For the text-containing cell, return its midpoint in (x, y) coordinate format. 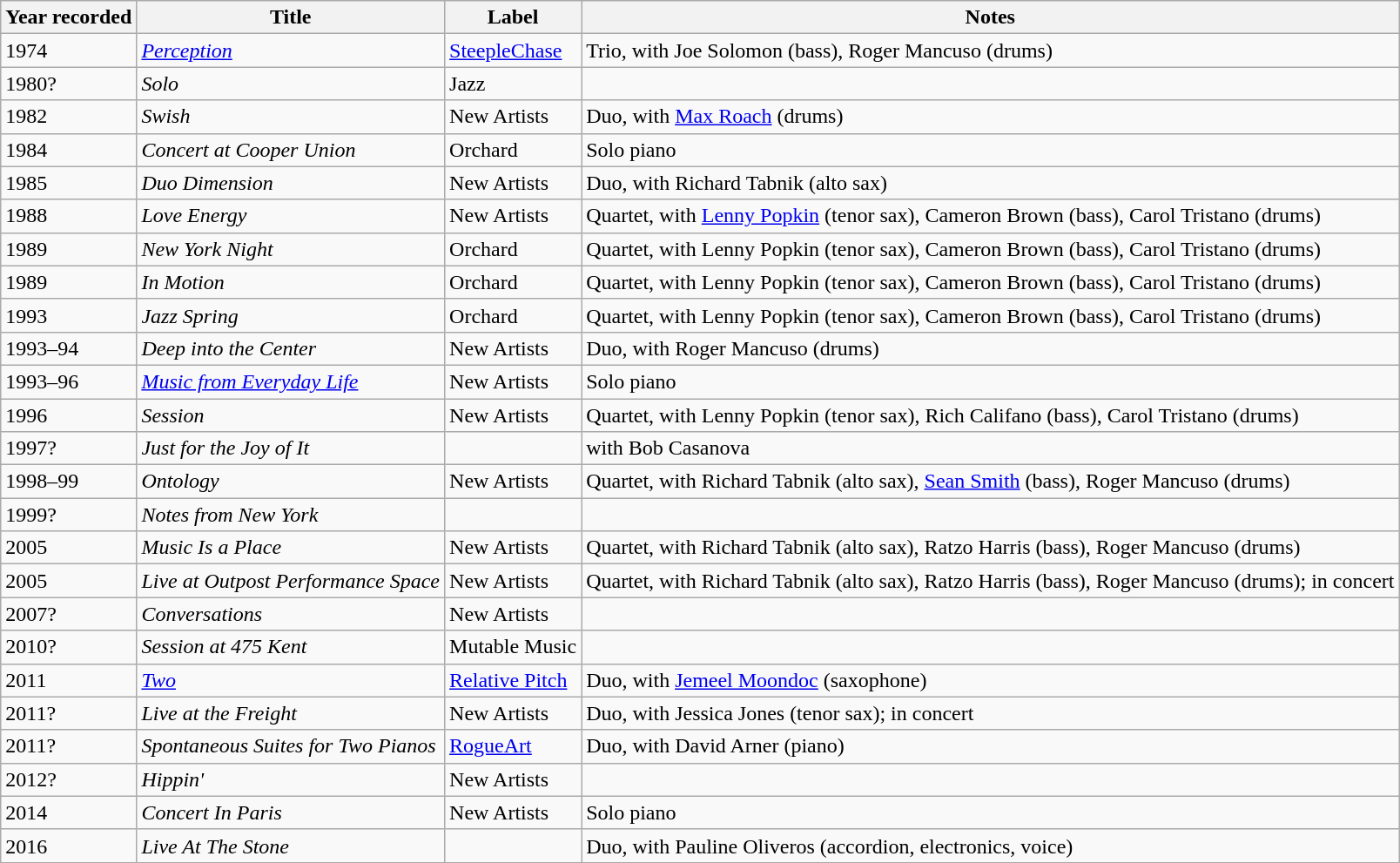
Just for the Joy of It (291, 448)
2011 (69, 680)
Duo, with Jemeel Moondoc (saxophone) (991, 680)
Music Is a Place (291, 548)
Duo, with Richard Tabnik (alto sax) (991, 183)
1998–99 (69, 482)
Music from Everyday Life (291, 381)
Session (291, 415)
Jazz (514, 84)
1985 (69, 183)
Deep into the Center (291, 348)
1982 (69, 117)
Title (291, 17)
Live at the Freight (291, 713)
1974 (69, 51)
In Motion (291, 282)
Love Energy (291, 216)
Session at 475 Kent (291, 647)
Label (514, 17)
Notes (991, 17)
1993 (69, 315)
2016 (69, 846)
Notes from New York (291, 515)
Year recorded (69, 17)
Duo, with Roger Mancuso (drums) (991, 348)
Trio, with Joe Solomon (bass), Roger Mancuso (drums) (991, 51)
Live at Outpost Performance Space (291, 581)
1996 (69, 415)
2014 (69, 812)
Quartet, with Richard Tabnik (alto sax), Ratzo Harris (bass), Roger Mancuso (drums); in concert (991, 581)
New York Night (291, 249)
Relative Pitch (514, 680)
Concert In Paris (291, 812)
Quartet, with Richard Tabnik (alto sax), Ratzo Harris (bass), Roger Mancuso (drums) (991, 548)
Duo, with David Arner (piano) (991, 746)
1993–96 (69, 381)
with Bob Casanova (991, 448)
Duo, with Pauline Oliveros (accordion, electronics, voice) (991, 846)
Duo, with Max Roach (drums) (991, 117)
Conversations (291, 614)
RogueArt (514, 746)
1984 (69, 150)
2007? (69, 614)
Quartet, with Richard Tabnik (alto sax), Sean Smith (bass), Roger Mancuso (drums) (991, 482)
1988 (69, 216)
1999? (69, 515)
Hippin' (291, 779)
1997? (69, 448)
Solo (291, 84)
2012? (69, 779)
Duo Dimension (291, 183)
Two (291, 680)
Swish (291, 117)
2010? (69, 647)
1993–94 (69, 348)
Duo, with Jessica Jones (tenor sax); in concert (991, 713)
Perception (291, 51)
SteepleChase (514, 51)
Jazz Spring (291, 315)
Ontology (291, 482)
Live At The Stone (291, 846)
Quartet, with Lenny Popkin (tenor sax), Rich Califano (bass), Carol Tristano (drums) (991, 415)
Mutable Music (514, 647)
Spontaneous Suites for Two Pianos (291, 746)
1980? (69, 84)
Concert at Cooper Union (291, 150)
